From the cell containing the given text, extract its center point as [X, Y] coordinate. 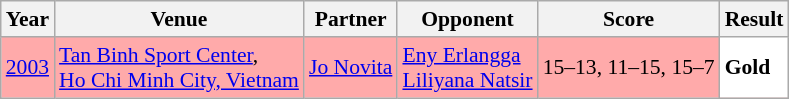
15–13, 11–15, 15–7 [629, 68]
Gold [754, 68]
Result [754, 19]
Partner [350, 19]
Score [629, 19]
Venue [179, 19]
Jo Novita [350, 68]
Eny Erlangga Liliyana Natsir [467, 68]
Tan Binh Sport Center,Ho Chi Minh City, Vietnam [179, 68]
2003 [28, 68]
Year [28, 19]
Opponent [467, 19]
